Locate the cell with the specified text and output its [x, y] center coordinate. 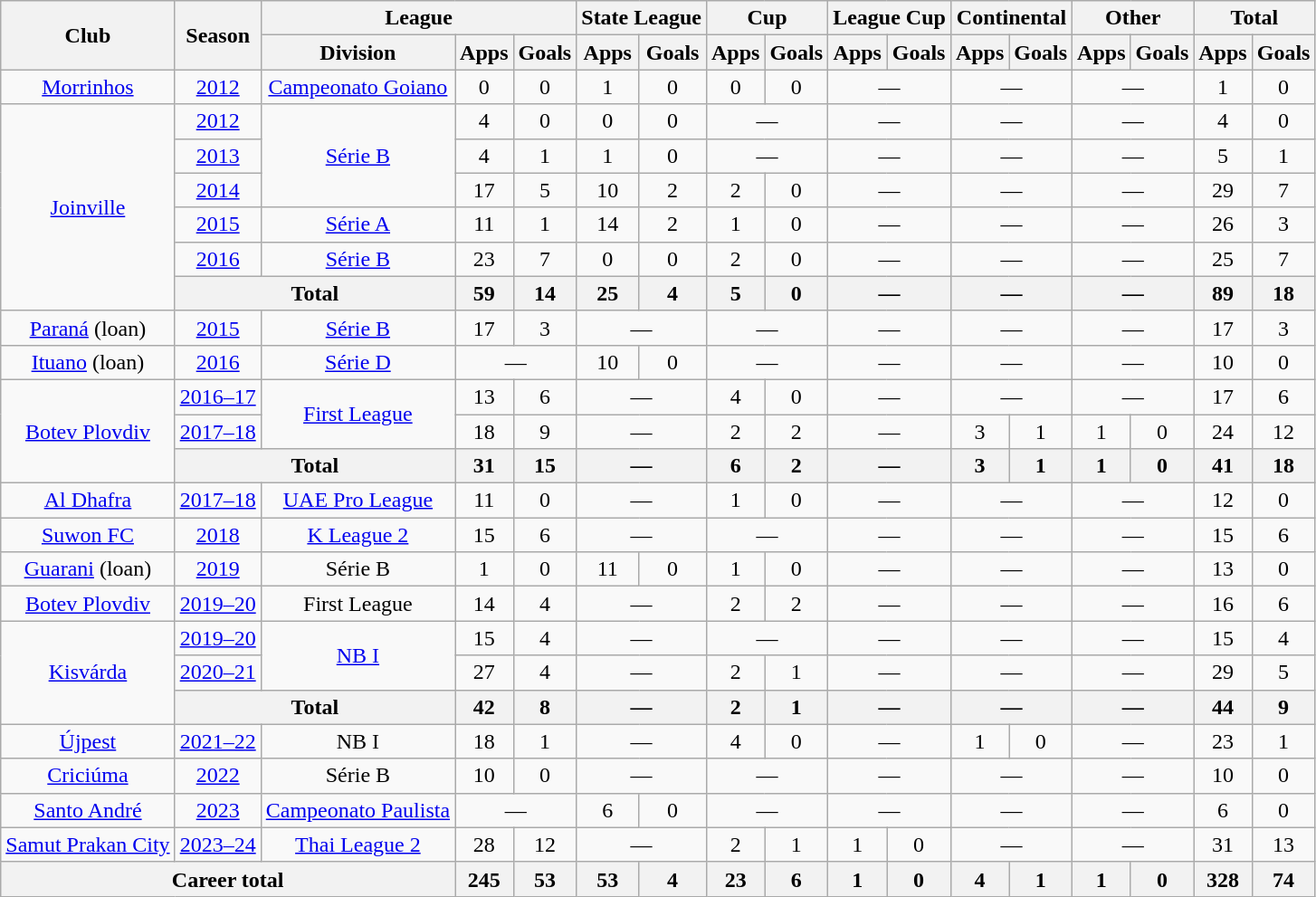
Other [1133, 18]
Paraná (loan) [88, 328]
Ituano (loan) [88, 362]
Thai League 2 [358, 845]
328 [1223, 879]
2023–24 [217, 845]
League [418, 18]
24 [1223, 432]
16 [1223, 604]
2022 [217, 776]
Season [217, 35]
Club [88, 35]
Kisvárda [88, 673]
2020–21 [217, 673]
41 [1223, 466]
2021–22 [217, 741]
89 [1223, 293]
Al Dhafra [88, 501]
Samut Prakan City [88, 845]
Division [358, 52]
Újpest [88, 741]
26 [1223, 224]
2013 [217, 156]
27 [484, 673]
Joinville [88, 207]
Cup [767, 18]
42 [484, 707]
League Cup [890, 18]
245 [484, 879]
Guarani (loan) [88, 569]
Série D [358, 362]
Career total [228, 879]
Continental [1011, 18]
Santo André [88, 810]
74 [1283, 879]
K League 2 [358, 535]
Morrinhos [88, 87]
8 [545, 707]
State League [642, 18]
28 [484, 845]
59 [484, 293]
2014 [217, 190]
Campeonato Paulista [358, 810]
UAE Pro League [358, 501]
Criciúma [88, 776]
Campeonato Goiano [358, 87]
2018 [217, 535]
44 [1223, 707]
Suwon FC [88, 535]
Série A [358, 224]
2019 [217, 569]
2023 [217, 810]
2016–17 [217, 396]
